Scan for the cell matching the given text and deliver its (X, Y) coordinate at center. 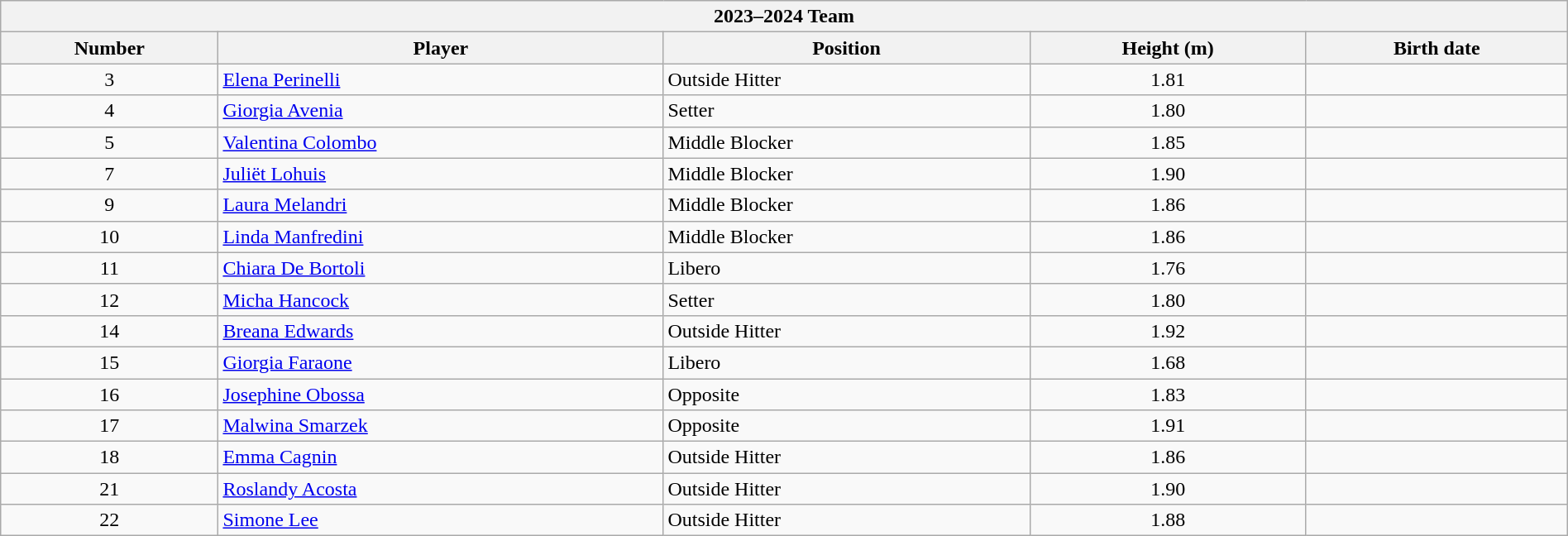
Position (847, 48)
Chiara De Bortoli (441, 268)
Valentina Colombo (441, 142)
Giorgia Faraone (441, 362)
Roslandy Acosta (441, 489)
Malwina Smarzek (441, 426)
12 (109, 299)
3 (109, 79)
14 (109, 331)
Linda Manfredini (441, 237)
Player (441, 48)
7 (109, 174)
17 (109, 426)
Juliët Lohuis (441, 174)
1.76 (1168, 268)
4 (109, 111)
Josephine Obossa (441, 395)
Birth date (1437, 48)
Elena Perinelli (441, 79)
Number (109, 48)
1.83 (1168, 395)
21 (109, 489)
1.85 (1168, 142)
1.91 (1168, 426)
18 (109, 457)
Giorgia Avenia (441, 111)
11 (109, 268)
Breana Edwards (441, 331)
Laura Melandri (441, 205)
1.81 (1168, 79)
16 (109, 395)
5 (109, 142)
15 (109, 362)
Emma Cagnin (441, 457)
1.68 (1168, 362)
1.88 (1168, 520)
Height (m) (1168, 48)
2023–2024 Team (784, 17)
9 (109, 205)
1.92 (1168, 331)
10 (109, 237)
22 (109, 520)
Simone Lee (441, 520)
Micha Hancock (441, 299)
